Scan for the cell matching the given text and deliver its [x, y] coordinate at center. 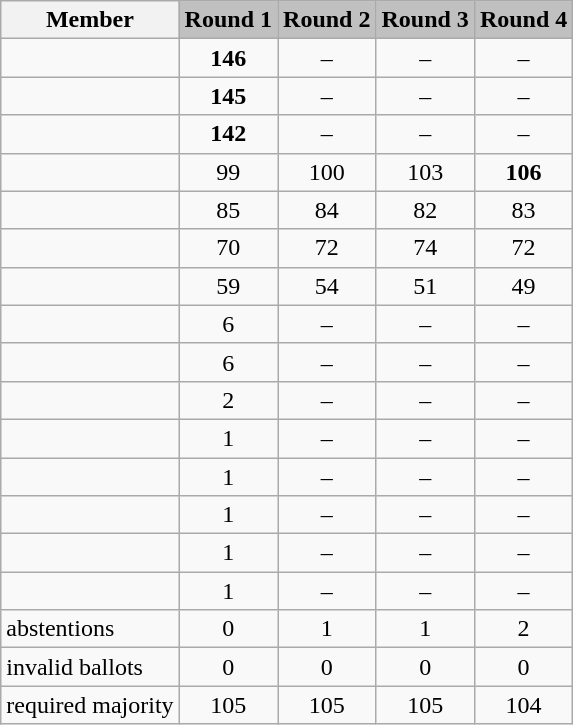
required majority [90, 705]
Round 4 [523, 20]
146 [228, 58]
82 [425, 210]
70 [228, 248]
Round 2 [327, 20]
85 [228, 210]
99 [228, 172]
49 [523, 286]
abstentions [90, 629]
106 [523, 172]
100 [327, 172]
142 [228, 134]
104 [523, 705]
Round 1 [228, 20]
Member [90, 20]
51 [425, 286]
84 [327, 210]
Round 3 [425, 20]
103 [425, 172]
invalid ballots [90, 667]
59 [228, 286]
145 [228, 96]
54 [327, 286]
74 [425, 248]
83 [523, 210]
